Capture the cell that displays the provided text and extract its (X, Y) central coordinate. 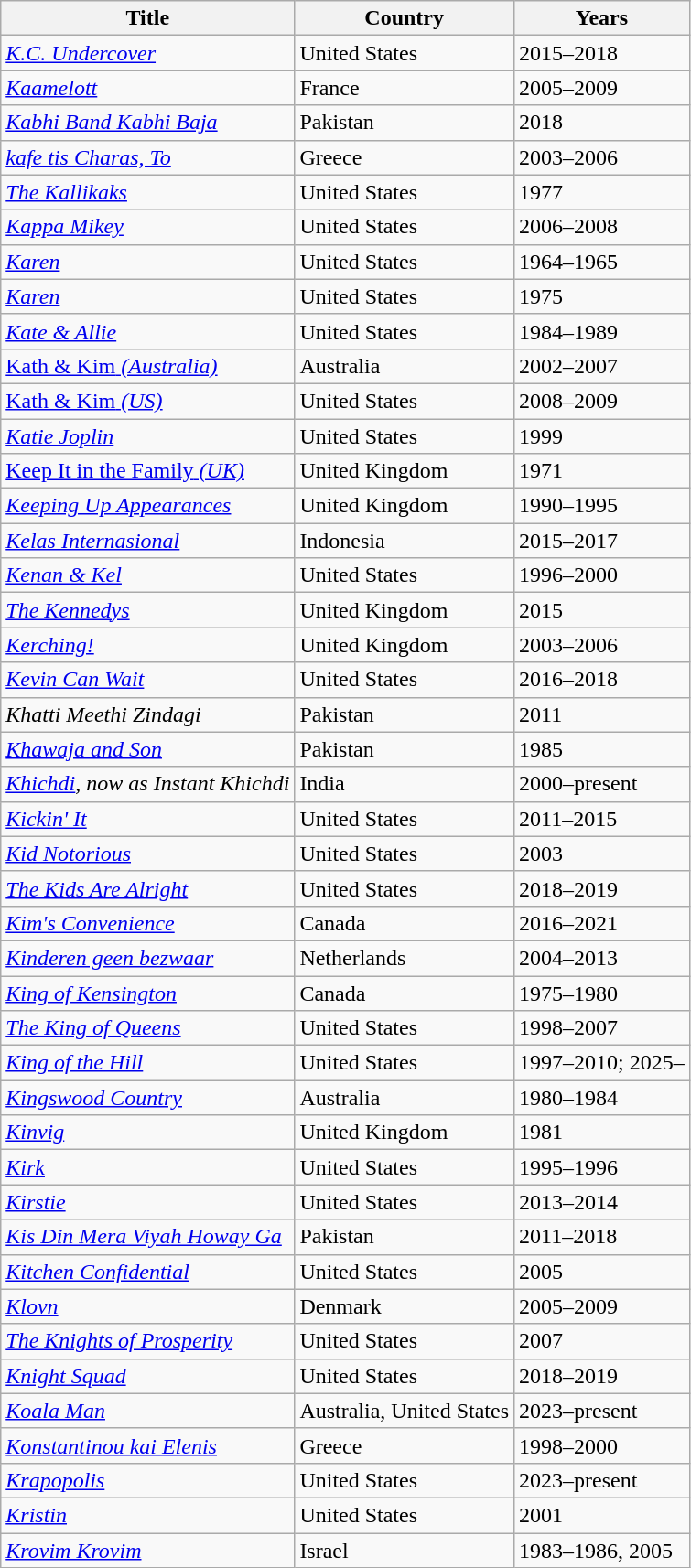
Kim's Convenience (148, 923)
Kristin (148, 1515)
The Kallikaks (148, 192)
1977 (602, 192)
King of the Hill (148, 1063)
Kinderen geen bezwaar (148, 958)
2003 (602, 854)
2015 (602, 610)
Krovim Krovim (148, 1551)
Kickin' It (148, 819)
Klovn (148, 1306)
Netherlands (405, 958)
Years (602, 18)
India (405, 784)
1984–1989 (602, 331)
1964–1965 (602, 262)
Knight Squad (148, 1376)
Kaamelott (148, 88)
2006–2008 (602, 227)
1971 (602, 471)
Kath & Kim (US) (148, 401)
Keep It in the Family (UK) (148, 471)
Kirk (148, 1167)
Kappa Mikey (148, 227)
1997–2010; 2025– (602, 1063)
Australia, United States (405, 1411)
The Kennedys (148, 610)
1990–1995 (602, 506)
Country (405, 18)
2015–2017 (602, 541)
Katie Joplin (148, 436)
Kelas Internasional (148, 541)
2016–2021 (602, 923)
1975–1980 (602, 993)
Khichdi, now as Instant Khichdi (148, 784)
2018 (602, 123)
Koala Man (148, 1411)
K.C. Undercover (148, 53)
Israel (405, 1551)
Kingswood Country (148, 1098)
1981 (602, 1133)
Kabhi Band Kabhi Baja (148, 123)
Kitchen Confidential (148, 1272)
Kerching! (148, 645)
2011 (602, 714)
2011–2018 (602, 1237)
France (405, 88)
Khawaja and Son (148, 749)
Kate & Allie (148, 331)
Kid Notorious (148, 854)
Title (148, 18)
2008–2009 (602, 401)
Kinvig (148, 1133)
Kirstie (148, 1202)
kafe tis Charas, To (148, 157)
2015–2018 (602, 53)
1996–2000 (602, 575)
The King of Queens (148, 1028)
2016–2018 (602, 680)
Kath & Kim (Australia) (148, 366)
1980–1984 (602, 1098)
2013–2014 (602, 1202)
Kis Din Mera Viyah Howay Ga (148, 1237)
2011–2015 (602, 819)
1983–1986, 2005 (602, 1551)
Kenan & Kel (148, 575)
King of Kensington (148, 993)
2004–2013 (602, 958)
2001 (602, 1515)
Keeping Up Appearances (148, 506)
2007 (602, 1341)
Khatti Meethi Zindagi (148, 714)
1999 (602, 436)
1998–2000 (602, 1445)
1985 (602, 749)
Denmark (405, 1306)
Krapopolis (148, 1480)
Indonesia (405, 541)
2000–present (602, 784)
Kevin Can Wait (148, 680)
1998–2007 (602, 1028)
The Kids Are Alright (148, 888)
1995–1996 (602, 1167)
2002–2007 (602, 366)
2005 (602, 1272)
The Knights of Prosperity (148, 1341)
Konstantinou kai Elenis (148, 1445)
1975 (602, 296)
